Identify which cell holds the provided text, then report its (x, y) central coordinate. 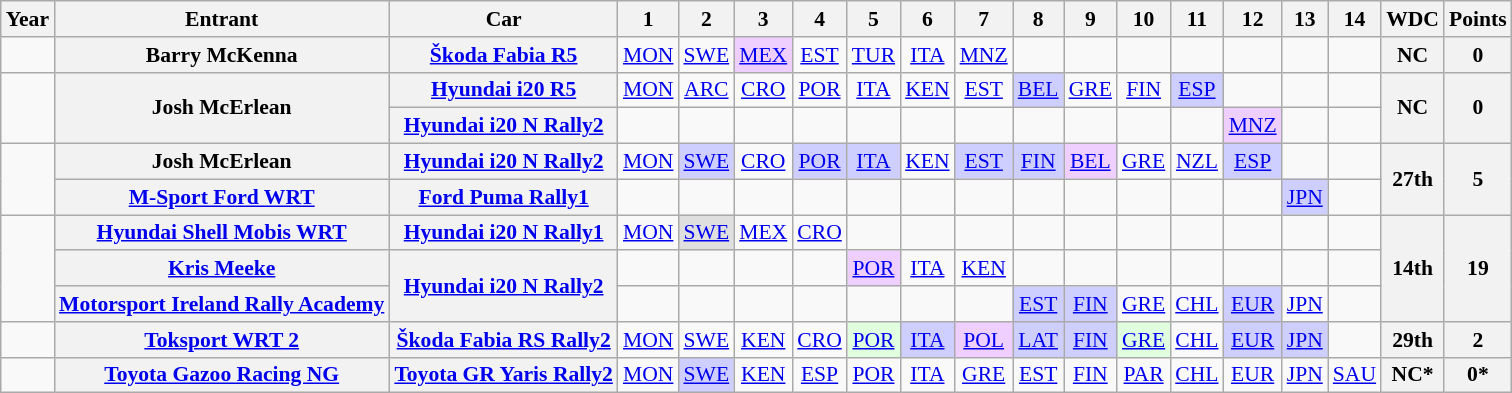
Motorsport Ireland Rally Academy (222, 304)
Barry McKenna (222, 55)
Entrant (222, 19)
Toksport WRT 2 (222, 340)
Kris Meeke (222, 269)
10 (1144, 19)
Year (28, 19)
12 (1253, 19)
3 (763, 19)
Škoda Fabia RS Rally2 (504, 340)
27th (1412, 180)
6 (927, 19)
ARC (706, 90)
14 (1354, 19)
Hyundai i20 N Rally1 (504, 233)
Car (504, 19)
1 (648, 19)
SAU (1354, 375)
7 (984, 19)
Points (1478, 19)
PAR (1144, 375)
19 (1478, 268)
TUR (874, 55)
Toyota Gazoo Racing NG (222, 375)
Škoda Fabia R5 (504, 55)
0* (1478, 375)
Hyundai Shell Mobis WRT (222, 233)
LAT (1038, 340)
13 (1305, 19)
NZL (1196, 162)
11 (1196, 19)
14th (1412, 268)
Ford Puma Rally1 (504, 197)
Toyota GR Yaris Rally2 (504, 375)
M-Sport Ford WRT (222, 197)
4 (820, 19)
NC* (1412, 375)
8 (1038, 19)
WDC (1412, 19)
POL (984, 340)
29th (1412, 340)
9 (1090, 19)
Hyundai i20 R5 (504, 90)
